Output the [x, y] coordinate of the center of the cell containing the given text.  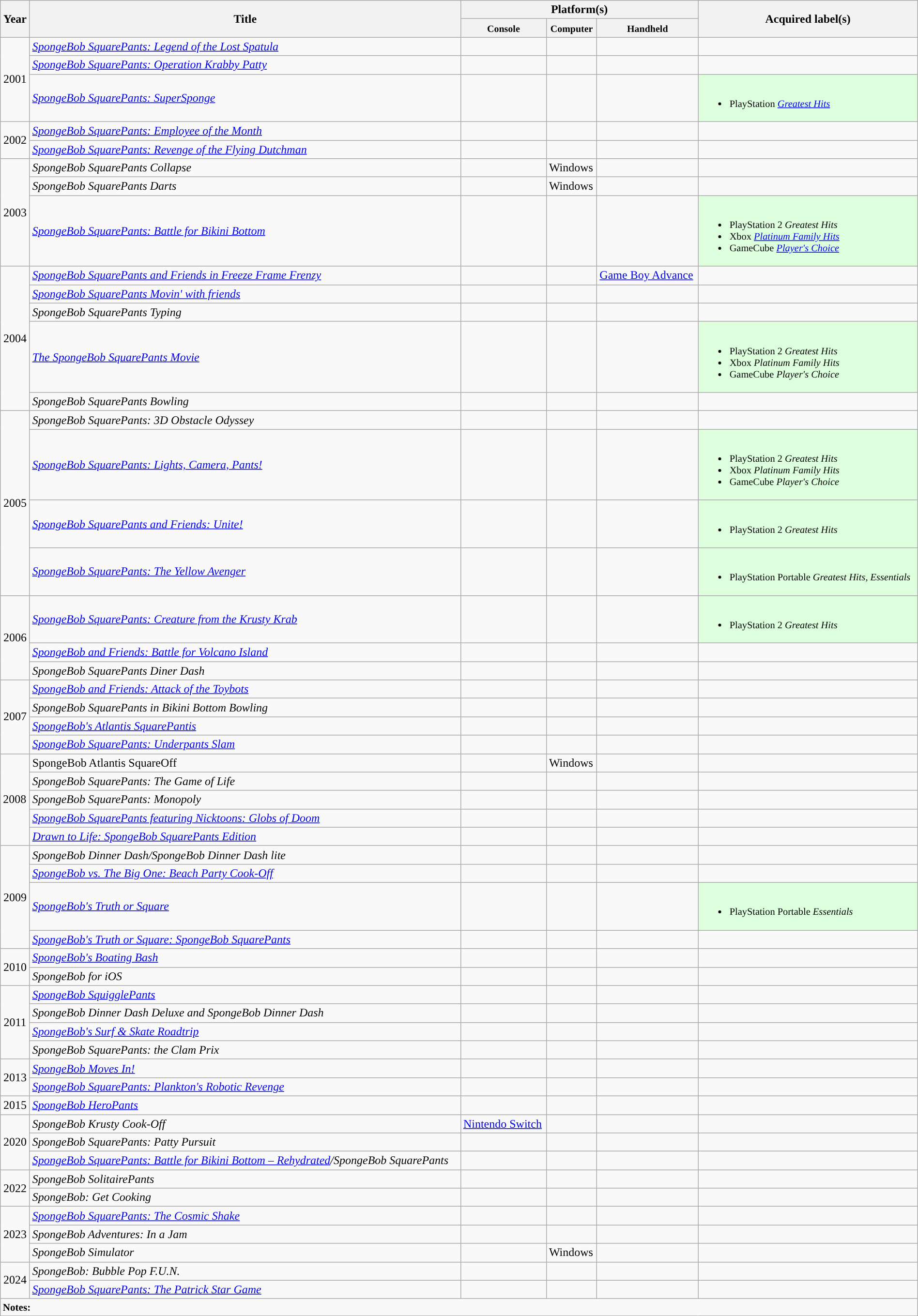
SpongeBob SquarePants: Plankton's Robotic Revenge [245, 1087]
SpongeBob's Atlantis SquarePantis [245, 726]
SpongeBob SquarePants: Patty Pursuit [245, 1142]
SpongeBob SquarePants: Revenge of the Flying Dutchman [245, 150]
SpongeBob SquarePants Bowling [245, 402]
SpongeBob HeroPants [245, 1105]
SpongeBob SquarePants: The Yellow Avenger [245, 572]
2022 [15, 1188]
SpongeBob SquarePants Typing [245, 312]
2011 [15, 1022]
SpongeBob vs. The Big One: Beach Party Cook-Off [245, 873]
PlayStation Greatest Hits [808, 98]
SpongeBob Dinner Dash Deluxe and SpongeBob Dinner Dash [245, 1013]
SpongeBob SquarePants Collapse [245, 168]
2002 [15, 140]
SpongeBob Dinner Dash/SpongeBob Dinner Dash lite [245, 855]
2003 [15, 213]
2010 [15, 967]
SpongeBob SquarePants: Underpants Slam [245, 744]
SpongeBob SquarePants: Monopoly [245, 800]
2023 [15, 1234]
SpongeBob: Get Cooking [245, 1197]
2020 [15, 1142]
SpongeBob SquarePants: the Clam Prix [245, 1050]
2008 [15, 800]
SpongeBob SquarePants: Legend of the Lost Spatula [245, 46]
SpongeBob Moves In! [245, 1068]
SpongeBob Atlantis SquareOff [245, 763]
SpongeBob for iOS [245, 976]
The SpongeBob SquarePants Movie [245, 357]
SpongeBob SquarePants: Battle for Bikini Bottom [245, 231]
SpongeBob SquarePants: Operation Krabby Patty [245, 65]
2001 [15, 79]
SpongeBob SquarePants: Creature from the Krusty Krab [245, 619]
SpongeBob SquarePants and Friends: Unite! [245, 524]
SpongeBob SquarePants: The Cosmic Shake [245, 1216]
SpongeBob's Truth or Square [245, 906]
2015 [15, 1105]
SpongeBob SquarePants: Battle for Bikini Bottom – Rehydrated/SpongeBob SquarePants [245, 1161]
SpongeBob SolitairePants [245, 1179]
SpongeBob Krusty Cook-Off [245, 1123]
SpongeBob SquarePants: The Patrick Star Game [245, 1289]
2007 [15, 717]
2004 [15, 339]
SpongeBob: Bubble Pop F.U.N. [245, 1271]
Notes: [459, 1307]
SpongeBob's Truth or Square: SpongeBob SquarePants [245, 939]
SpongeBob SquarePants featuring Nicktoons: Globs of Doom [245, 818]
SpongeBob Adventures: In a Jam [245, 1234]
SpongeBob SquarePants in Bikini Bottom Bowling [245, 708]
Acquired label(s) [808, 19]
SpongeBob SquigglePants [245, 995]
SpongeBob's Boating Bash [245, 958]
SpongeBob SquarePants Darts [245, 186]
SpongeBob's Surf & Skate Roadtrip [245, 1031]
SpongeBob SquarePants Diner Dash [245, 671]
Year [15, 19]
SpongeBob and Friends: Attack of the Toybots [245, 689]
Handheld [648, 28]
SpongeBob SquarePants: The Game of Life [245, 781]
SpongeBob and Friends: Battle for Volcano Island [245, 652]
2013 [15, 1077]
2006 [15, 638]
SpongeBob SquarePants and Friends in Freeze Frame Frenzy [245, 275]
2005 [15, 503]
PlayStation Portable Essentials [808, 906]
Title [245, 19]
Game Boy Advance [648, 275]
Platform(s) [579, 10]
SpongeBob Simulator [245, 1253]
SpongeBob SquarePants Movin' with friends [245, 294]
2024 [15, 1280]
Console [504, 28]
Drawn to Life: SpongeBob SquarePants Edition [245, 836]
SpongeBob SquarePants: SuperSponge [245, 98]
SpongeBob SquarePants: Lights, Camera, Pants! [245, 465]
2009 [15, 897]
SpongeBob SquarePants: 3D Obstacle Odyssey [245, 420]
SpongeBob SquarePants: Employee of the Month [245, 131]
PlayStation Portable Greatest Hits, Essentials [808, 572]
Computer [571, 28]
Nintendo Switch [504, 1123]
